Extract the [X, Y] coordinate from the center of the cell holding the provided text.  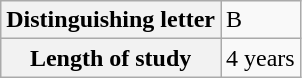
B [260, 20]
Distinguishing letter [111, 20]
Length of study [111, 58]
4 years [260, 58]
